Search for the cell housing the specified text and yield its (x, y) center coordinate. 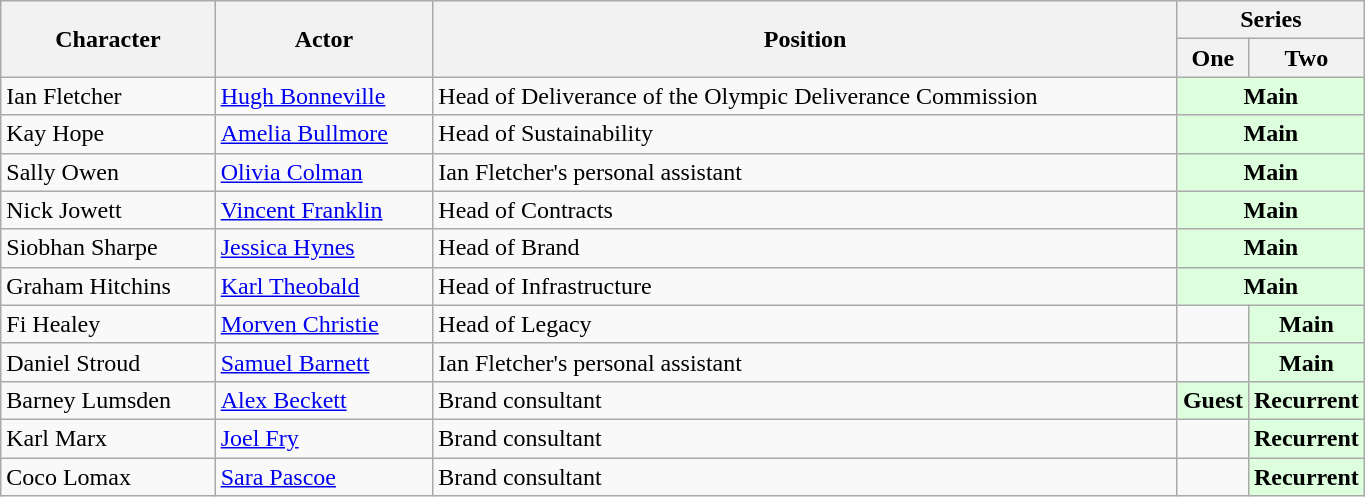
Karl Theobald (324, 286)
Head of Legacy (806, 324)
Joel Fry (324, 438)
Head of Deliverance of the Olympic Deliverance Commission (806, 96)
Coco Lomax (108, 477)
Siobhan Sharpe (108, 248)
Actor (324, 39)
Head of Brand (806, 248)
Fi Healey (108, 324)
Head of Sustainability (806, 134)
Amelia Bullmore (324, 134)
Head of Infrastructure (806, 286)
Olivia Colman (324, 172)
Daniel Stroud (108, 362)
Nick Jowett (108, 210)
Vincent Franklin (324, 210)
Karl Marx (108, 438)
Morven Christie (324, 324)
Position (806, 39)
Two (1306, 58)
Sara Pascoe (324, 477)
Character (108, 39)
Kay Hope (108, 134)
Graham Hitchins (108, 286)
Jessica Hynes (324, 248)
Guest (1212, 400)
Head of Contracts (806, 210)
Alex Beckett (324, 400)
Samuel Barnett (324, 362)
Sally Owen (108, 172)
Hugh Bonneville (324, 96)
One (1212, 58)
Series (1270, 20)
Ian Fletcher (108, 96)
Barney Lumsden (108, 400)
